Return the [X, Y] coordinate for the center point of the cell that contains the specified text.  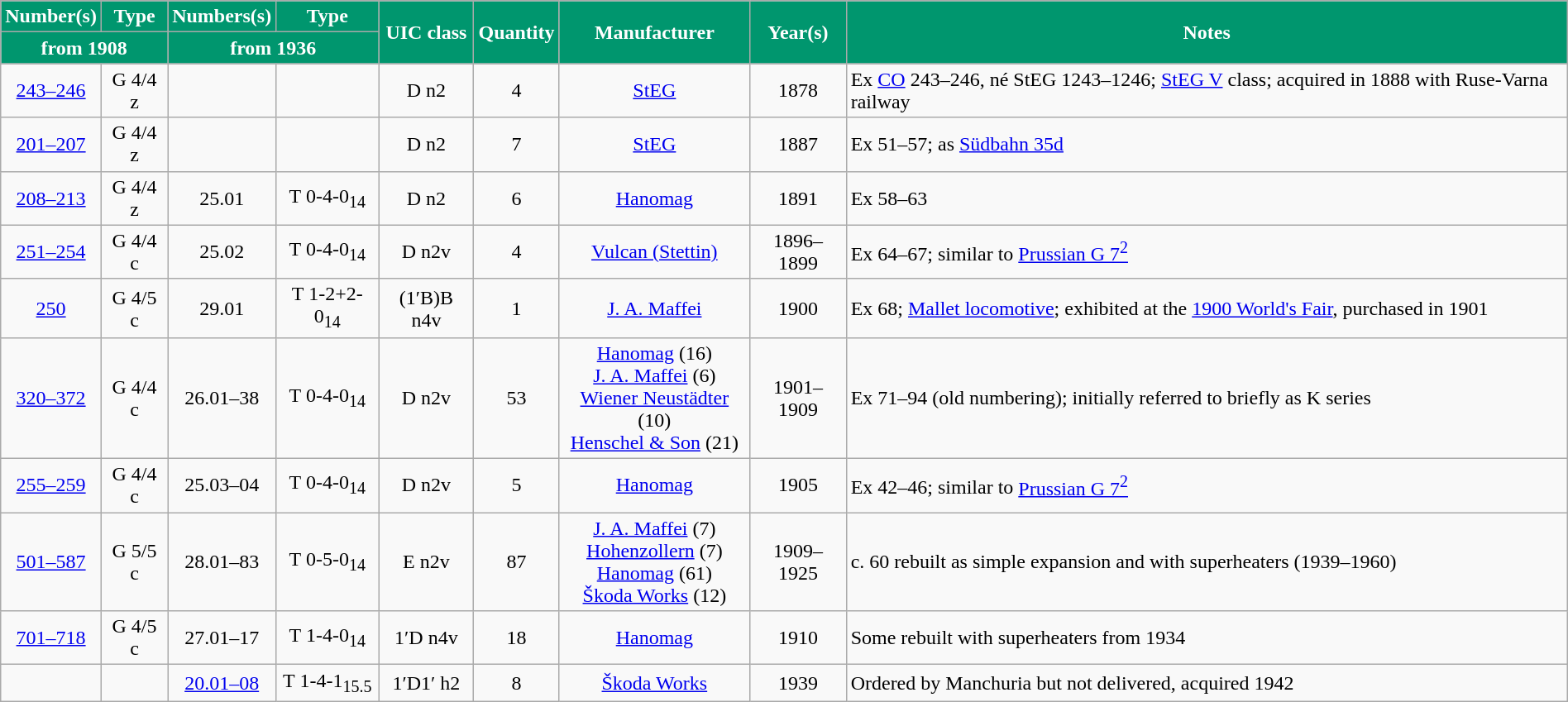
320–372 [51, 398]
1900 [798, 308]
Т 0-5-014 [327, 562]
Т 1-2+2-014 [327, 308]
Ex 58–63 [1207, 198]
Ex 68; Mallet locomotive; exhibited at the 1900 World's Fair, purchased in 1901 [1207, 308]
251–254 [51, 251]
Ex 51–57; as Südbahn 35d [1207, 144]
5 [516, 486]
1 [516, 308]
208–213 [51, 198]
Ordered by Manchuria but not delivered, acquired 1942 [1207, 683]
6 [516, 198]
7 [516, 144]
1896–1899 [798, 251]
1878 [798, 91]
from 1908 [84, 48]
1901–1909 [798, 398]
Ex CO 243–246, né StEG 1243–1246; StEG V class; acquired in 1888 with Ruse-Varna railway [1207, 91]
1887 [798, 144]
243–246 [51, 91]
Year(s) [798, 32]
Ex 42–46; similar to Prussian G 72 [1207, 486]
E n2v [427, 562]
c. 60 rebuilt as simple expansion and with superheaters (1939–1960) [1207, 562]
255–259 [51, 486]
Ex 64–67; similar to Prussian G 72 [1207, 251]
Ex 71–94 (old numbering); initially referred to briefly as K series [1207, 398]
J. A. Maffei (7)Hohenzollern (7)Hanomag (61)Škoda Works (12) [655, 562]
1910 [798, 638]
Škoda Works [655, 683]
Hanomag (16)J. A. Maffei (6)Wiener Neustädter (10)Henschel & Son (21) [655, 398]
1891 [798, 198]
J. A. Maffei [655, 308]
Т 1-4-115.5 [327, 683]
18 [516, 638]
UIC class [427, 32]
1909–1925 [798, 562]
Manufacturer [655, 32]
1905 [798, 486]
501–587 [51, 562]
1′D1′ h2 [427, 683]
26.01–38 [222, 398]
1939 [798, 683]
250 [51, 308]
25.03–04 [222, 486]
201–207 [51, 144]
Number(s) [51, 17]
28.01–83 [222, 562]
Quantity [516, 32]
20.01–08 [222, 683]
Notes [1207, 32]
25.02 [222, 251]
87 [516, 562]
Some rebuilt with superheaters from 1934 [1207, 638]
(1′B)B n4v [427, 308]
27.01–17 [222, 638]
Vulcan (Stettin) [655, 251]
G 5/5 c [134, 562]
53 [516, 398]
1′D n4v [427, 638]
from 1936 [273, 48]
29.01 [222, 308]
Numbers(s) [222, 17]
701–718 [51, 638]
25.01 [222, 198]
8 [516, 683]
Т 1-4-014 [327, 638]
